Return the [X, Y] coordinate for the center point of the cell that contains the specified text.  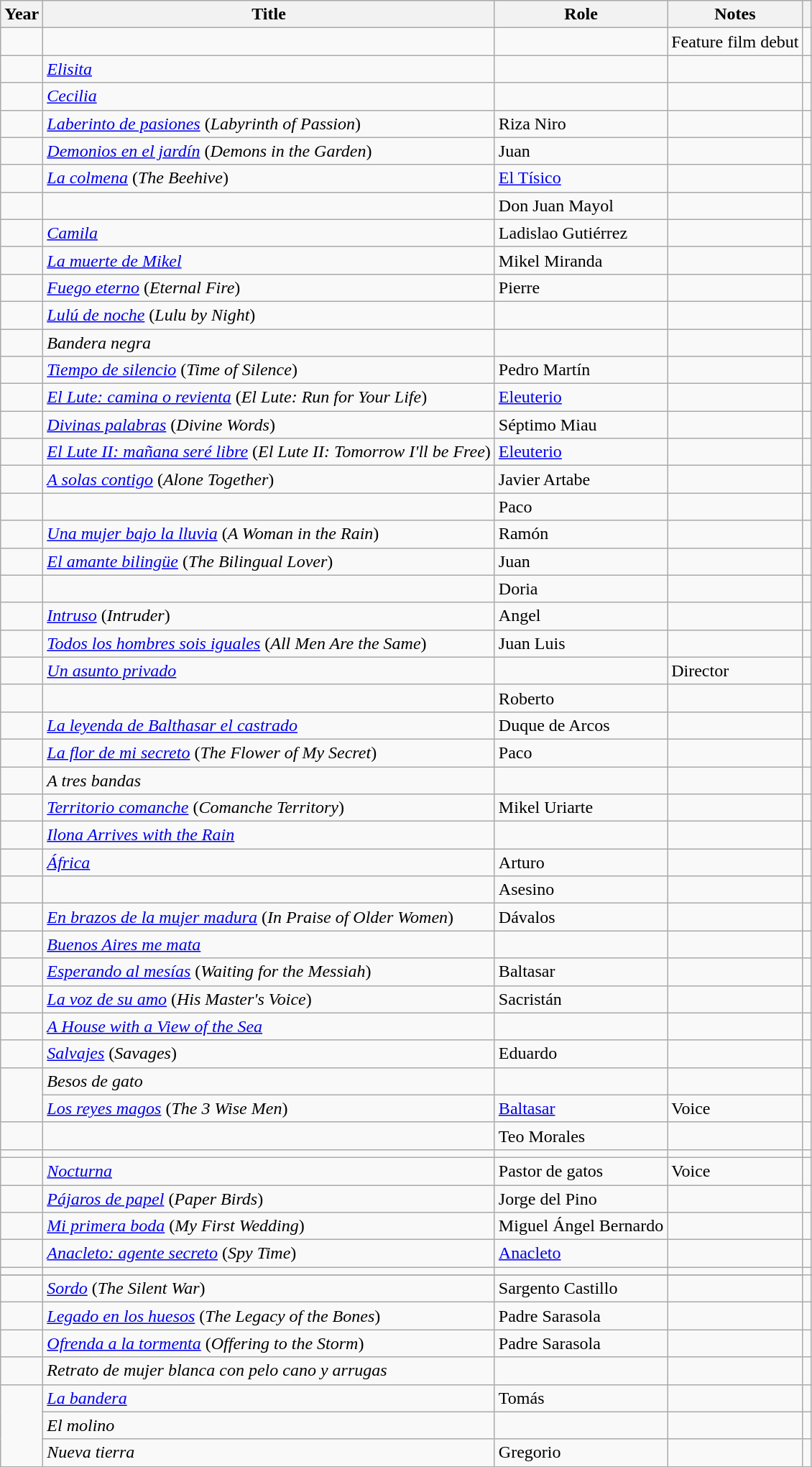
Legado en los huesos (The Legacy of the Bones) [269, 1316]
Asesino [581, 890]
El molino [269, 1425]
Notes [735, 14]
La muerte de Mikel [269, 260]
Gregorio [581, 1453]
El Tísico [581, 178]
Juan Luis [581, 643]
Pájaros de papel (Paper Birds) [269, 1198]
Tomás [581, 1398]
Cecilia [269, 96]
Un asunto privado [269, 671]
El amante bilingüe (The Bilingual Lover) [269, 561]
Buenos Aires me mata [269, 944]
Sargento Castillo [581, 1289]
Pastor de gatos [581, 1171]
Nueva tierra [269, 1453]
Feature film debut [735, 42]
Una mujer bajo la lluvia (A Woman in the Rain) [269, 534]
Los reyes magos (The 3 Wise Men) [269, 1108]
Miguel Ángel Bernardo [581, 1226]
Séptimo Miau [581, 425]
Laberinto de pasiones (Labyrinth of Passion) [269, 124]
Sacristán [581, 999]
Bandera negra [269, 343]
Mikel Miranda [581, 260]
La flor de mi secreto (The Flower of My Secret) [269, 753]
Doria [581, 589]
Divinas palabras (Divine Words) [269, 425]
Teo Morales [581, 1136]
Tiempo de silencio (Time of Silence) [269, 370]
Lulú de noche (Lulu by Night) [269, 315]
Arturo [581, 863]
Intruso (Intruder) [269, 616]
Nocturna [269, 1171]
Sordo (The Silent War) [269, 1289]
Year [22, 14]
El Lute: camina o revienta (El Lute: Run for Your Life) [269, 397]
Camila [269, 233]
Title [269, 14]
Dávalos [581, 917]
Mikel Uriarte [581, 808]
Ladislao Gutiérrez [581, 233]
En brazos de la mujer madura (In Praise of Older Women) [269, 917]
Director [735, 671]
Role [581, 14]
A House with a View of the Sea [269, 1026]
Anacleto: agente secreto (Spy Time) [269, 1254]
Jorge del Pino [581, 1198]
Territorio comanche (Comanche Territory) [269, 808]
Esperando al mesías (Waiting for the Messiah) [269, 972]
A solas contigo (Alone Together) [269, 479]
África [269, 863]
Demonios en el jardín (Demons in the Garden) [269, 151]
La bandera [269, 1398]
Ilona Arrives with the Rain [269, 835]
Duque de Arcos [581, 725]
Todos los hombres sois iguales (All Men Are the Same) [269, 643]
Elisita [269, 69]
La colmena (The Beehive) [269, 178]
La voz de su amo (His Master's Voice) [269, 999]
Mi primera boda (My First Wedding) [269, 1226]
A tres bandas [269, 780]
La leyenda de Balthasar el castrado [269, 725]
Salvajes (Savages) [269, 1054]
Eduardo [581, 1054]
Pierre [581, 288]
El Lute II: mañana seré libre (El Lute II: Tomorrow I'll be Free) [269, 452]
Riza Niro [581, 124]
Besos de gato [269, 1081]
Roberto [581, 698]
Fuego eterno (Eternal Fire) [269, 288]
Don Juan Mayol [581, 206]
Angel [581, 616]
Ofrenda a la tormenta (Offering to the Storm) [269, 1343]
Pedro Martín [581, 370]
Javier Artabe [581, 479]
Ramón [581, 534]
Anacleto [581, 1254]
Retrato de mujer blanca con pelo cano y arrugas [269, 1371]
